Capture the cell that displays the provided text and extract its [X, Y] central coordinate. 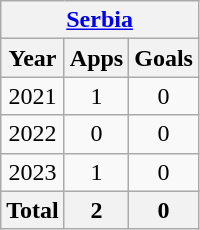
Total [33, 210]
2023 [33, 172]
Goals [164, 58]
Apps [96, 58]
2021 [33, 96]
Year [33, 58]
2022 [33, 134]
Serbia [100, 20]
2 [96, 210]
